Output the [X, Y] coordinate of the center of the cell containing the given text.  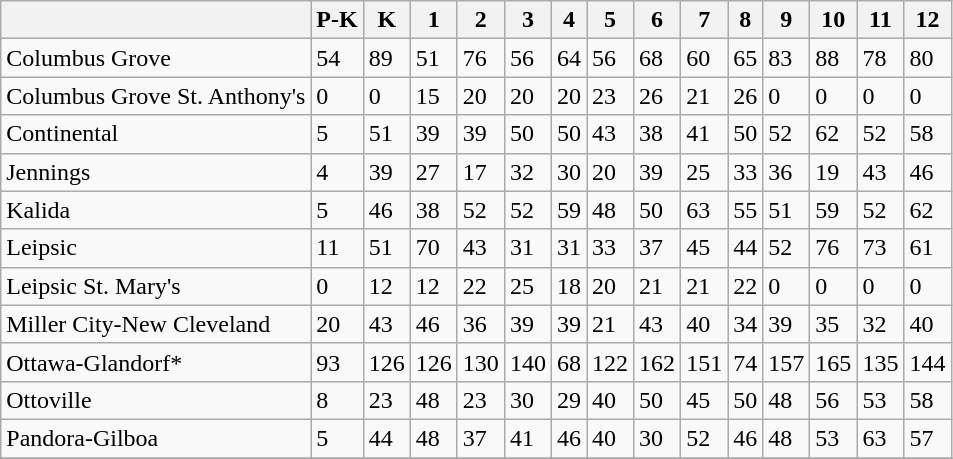
144 [928, 362]
55 [746, 210]
130 [480, 362]
Jennings [156, 172]
Ottawa-Glandorf* [156, 362]
P-K [337, 20]
3 [528, 20]
64 [568, 58]
Pandora-Gilboa [156, 438]
18 [568, 286]
35 [834, 324]
Leipsic St. Mary's [156, 286]
17 [480, 172]
151 [704, 362]
60 [704, 58]
61 [928, 248]
2 [480, 20]
162 [658, 362]
80 [928, 58]
70 [434, 248]
157 [786, 362]
Continental [156, 134]
140 [528, 362]
27 [434, 172]
Ottoville [156, 400]
Columbus Grove St. Anthony's [156, 96]
165 [834, 362]
1 [434, 20]
29 [568, 400]
93 [337, 362]
Miller City-New Cleveland [156, 324]
122 [610, 362]
Leipsic [156, 248]
19 [834, 172]
7 [704, 20]
88 [834, 58]
34 [746, 324]
Kalida [156, 210]
Columbus Grove [156, 58]
54 [337, 58]
83 [786, 58]
15 [434, 96]
9 [786, 20]
74 [746, 362]
135 [880, 362]
78 [880, 58]
K [386, 20]
6 [658, 20]
73 [880, 248]
10 [834, 20]
89 [386, 58]
65 [746, 58]
57 [928, 438]
